Return the [x, y] coordinate for the center point of the cell that contains the specified text.  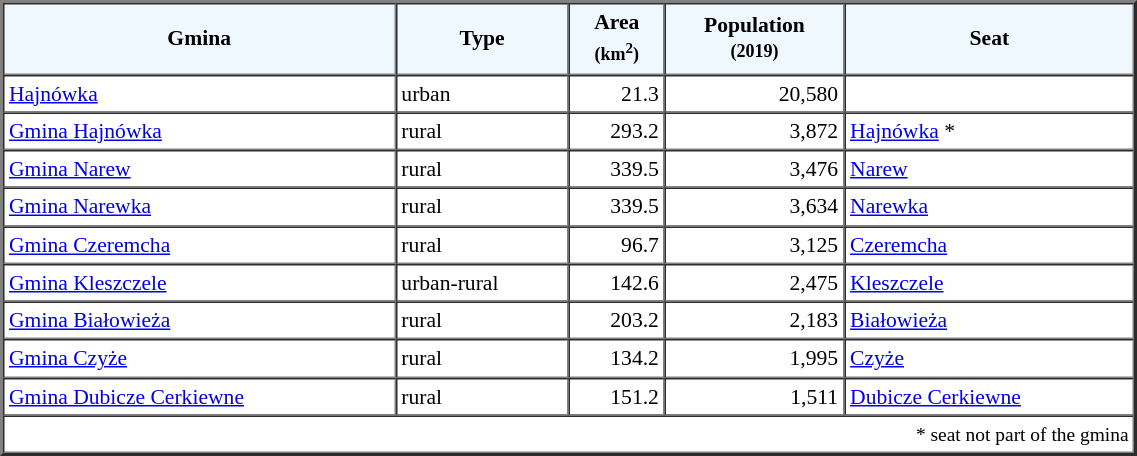
Dubicze Cerkiewne [990, 396]
Population(2019) [754, 38]
urban-rural [482, 283]
Hajnówka * [990, 131]
142.6 [617, 283]
3,872 [754, 131]
Gmina Czeremcha [199, 245]
Narew [990, 169]
Narewka [990, 207]
2,183 [754, 321]
Gmina Kleszczele [199, 283]
Area(km2) [617, 38]
Gmina Czyże [199, 359]
Gmina Hajnówka [199, 131]
Gmina [199, 38]
urban [482, 93]
3,476 [754, 169]
134.2 [617, 359]
3,634 [754, 207]
Gmina Narewka [199, 207]
96.7 [617, 245]
Białowieża [990, 321]
Gmina Narew [199, 169]
21.3 [617, 93]
1,511 [754, 396]
Gmina Dubicze Cerkiewne [199, 396]
3,125 [754, 245]
2,475 [754, 283]
151.2 [617, 396]
203.2 [617, 321]
Type [482, 38]
Czyże [990, 359]
Kleszczele [990, 283]
Czeremcha [990, 245]
Gmina Białowieża [199, 321]
293.2 [617, 131]
Seat [990, 38]
1,995 [754, 359]
Hajnówka [199, 93]
20,580 [754, 93]
* seat not part of the gmina [569, 434]
